Search for the cell housing the specified text and yield its [X, Y] center coordinate. 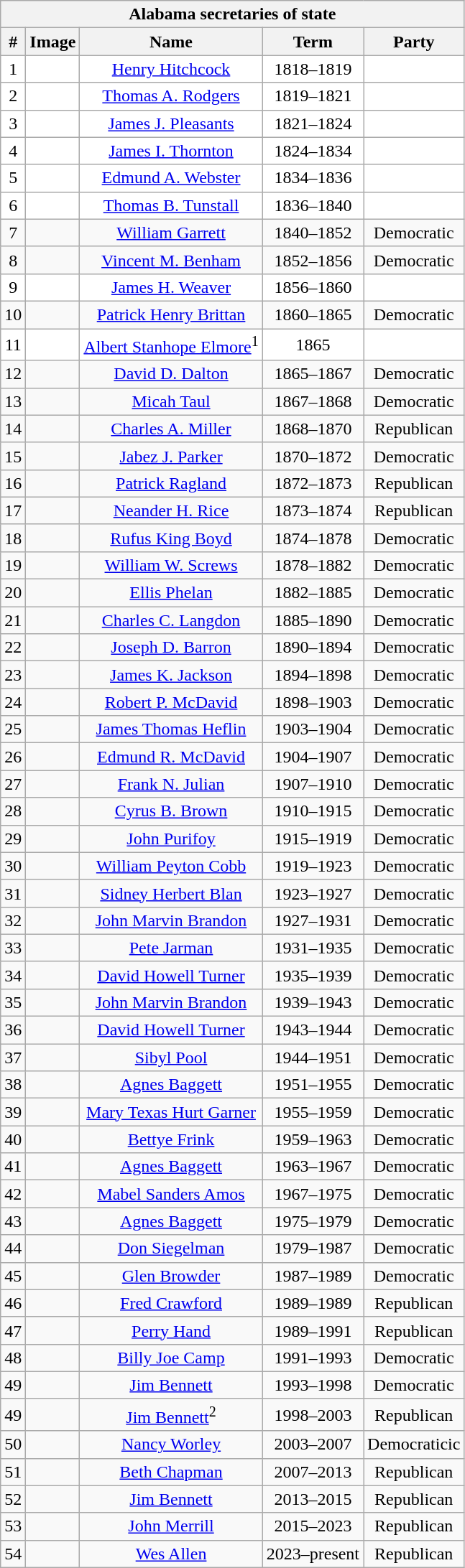
47 [13, 1330]
1818–1819 [313, 69]
1867–1868 [313, 401]
1894–1898 [313, 675]
2 [13, 96]
1915–1919 [313, 839]
1919–1923 [313, 866]
Jabez J. Parker [171, 456]
39 [13, 1112]
James Thomas Heflin [171, 729]
1865–1867 [313, 374]
1923–1927 [313, 893]
1910–1915 [313, 811]
1860–1865 [313, 314]
Name [171, 42]
21 [13, 620]
1989–1991 [313, 1330]
20 [13, 593]
John Purifoy [171, 839]
1993–1998 [313, 1385]
1931–1935 [313, 948]
1890–1894 [313, 648]
30 [13, 866]
1870–1872 [313, 456]
Joseph D. Barron [171, 648]
1989–1989 [313, 1303]
Edmund R. McDavid [171, 757]
1836–1840 [313, 205]
6 [13, 205]
1834–1836 [313, 178]
12 [13, 374]
Frank N. Julian [171, 784]
32 [13, 920]
1955–1959 [313, 1112]
2023–present [313, 1554]
# [13, 42]
1991–1993 [313, 1358]
Sibyl Pool [171, 1058]
40 [13, 1139]
1865 [313, 345]
15 [13, 456]
45 [13, 1276]
Ellis Phelan [171, 593]
Robert P. McDavid [171, 702]
26 [13, 757]
1868–1870 [313, 429]
Jim Bennett2 [171, 1414]
1885–1890 [313, 620]
1904–1907 [313, 757]
24 [13, 702]
Patrick Henry Brittan [171, 314]
1819–1821 [313, 96]
1987–1989 [313, 1276]
14 [13, 429]
1872–1873 [313, 483]
1840–1852 [313, 233]
34 [13, 975]
33 [13, 948]
8 [13, 260]
1856–1860 [313, 287]
Cyrus B. Brown [171, 811]
Billy Joe Camp [171, 1358]
43 [13, 1221]
31 [13, 893]
22 [13, 648]
7 [13, 233]
18 [13, 538]
38 [13, 1085]
Albert Stanhope Elmore1 [171, 345]
Rufus King Boyd [171, 538]
Wes Allen [171, 1554]
1882–1885 [313, 593]
Don Siegelman [171, 1249]
1967–1975 [313, 1194]
46 [13, 1303]
3 [13, 123]
James J. Pleasants [171, 123]
17 [13, 510]
54 [13, 1554]
William W. Screws [171, 565]
37 [13, 1058]
Neander H. Rice [171, 510]
2015–2023 [313, 1526]
Mabel Sanders Amos [171, 1194]
1979–1987 [313, 1249]
Charles C. Langdon [171, 620]
5 [13, 178]
1944–1951 [313, 1058]
Henry Hitchcock [171, 69]
28 [13, 811]
William Garrett [171, 233]
Democraticic [414, 1445]
Patrick Ragland [171, 483]
10 [13, 314]
Term [313, 42]
Thomas A. Rodgers [171, 96]
48 [13, 1358]
Sidney Herbert Blan [171, 893]
1943–1944 [313, 1030]
1998–2003 [313, 1414]
1852–1856 [313, 260]
Fred Crawford [171, 1303]
1907–1910 [313, 784]
29 [13, 839]
13 [13, 401]
David D. Dalton [171, 374]
Party [414, 42]
23 [13, 675]
James K. Jackson [171, 675]
Nancy Worley [171, 1445]
James H. Weaver [171, 287]
Charles A. Miller [171, 429]
1951–1955 [313, 1085]
2007–2013 [313, 1472]
1927–1931 [313, 920]
9 [13, 287]
19 [13, 565]
51 [13, 1472]
Micah Taul [171, 401]
Mary Texas Hurt Garner [171, 1112]
2013–2015 [313, 1499]
42 [13, 1194]
1 [13, 69]
Image [53, 42]
16 [13, 483]
41 [13, 1167]
52 [13, 1499]
John Merrill [171, 1526]
Vincent M. Benham [171, 260]
1824–1834 [313, 151]
Edmund A. Webster [171, 178]
1874–1878 [313, 538]
53 [13, 1526]
36 [13, 1030]
1975–1979 [313, 1221]
Bettye Frink [171, 1139]
4 [13, 151]
1959–1963 [313, 1139]
Alabama secretaries of state [233, 14]
1903–1904 [313, 729]
Glen Browder [171, 1276]
1963–1967 [313, 1167]
1898–1903 [313, 702]
1939–1943 [313, 1002]
Thomas B. Tunstall [171, 205]
Beth Chapman [171, 1472]
25 [13, 729]
1821–1824 [313, 123]
Perry Hand [171, 1330]
44 [13, 1249]
2003–2007 [313, 1445]
35 [13, 1002]
27 [13, 784]
1873–1874 [313, 510]
50 [13, 1445]
William Peyton Cobb [171, 866]
1878–1882 [313, 565]
Pete Jarman [171, 948]
11 [13, 345]
1935–1939 [313, 975]
James I. Thornton [171, 151]
